Extract the (X, Y) coordinate from the center of the cell holding the provided text.  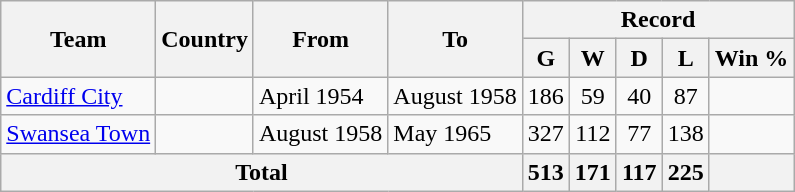
May 1965 (455, 134)
171 (592, 172)
April 1954 (320, 96)
Total (262, 172)
W (592, 58)
117 (639, 172)
L (686, 58)
112 (592, 134)
Swansea Town (78, 134)
Win % (752, 58)
D (639, 58)
59 (592, 96)
Team (78, 39)
186 (546, 96)
225 (686, 172)
Country (205, 39)
327 (546, 134)
To (455, 39)
G (546, 58)
513 (546, 172)
Cardiff City (78, 96)
Record (658, 20)
138 (686, 134)
77 (639, 134)
40 (639, 96)
87 (686, 96)
From (320, 39)
